Provide the [X, Y] coordinate of the cell's center where the given text is located.  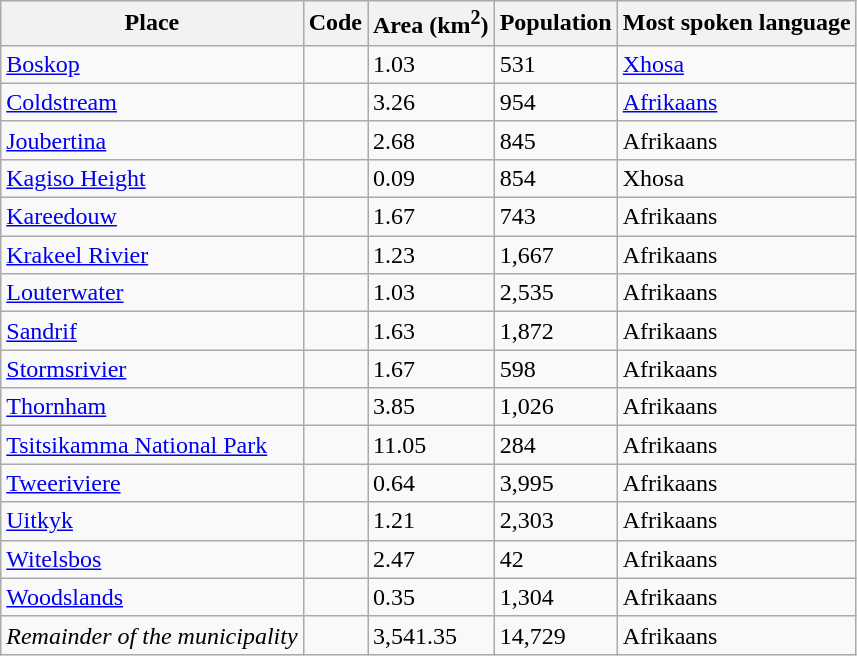
Kareedouw [152, 217]
3.85 [432, 407]
42 [556, 559]
Tsitsikamma National Park [152, 445]
Place [152, 24]
3,541.35 [432, 635]
Joubertina [152, 140]
845 [556, 140]
Woodslands [152, 597]
Area (km2) [432, 24]
2,535 [556, 293]
Coldstream [152, 102]
0.09 [432, 178]
3.26 [432, 102]
Most spoken language [736, 24]
598 [556, 369]
14,729 [556, 635]
284 [556, 445]
3,995 [556, 483]
1,304 [556, 597]
Sandrif [152, 331]
954 [556, 102]
Boskop [152, 64]
Krakeel Rivier [152, 255]
1.63 [432, 331]
Uitkyk [152, 521]
Kagiso Height [152, 178]
531 [556, 64]
Witelsbos [152, 559]
854 [556, 178]
1,667 [556, 255]
Thornham [152, 407]
0.35 [432, 597]
0.64 [432, 483]
1.21 [432, 521]
743 [556, 217]
2.47 [432, 559]
2.68 [432, 140]
Remainder of the municipality [152, 635]
1,026 [556, 407]
1.23 [432, 255]
Louterwater [152, 293]
2,303 [556, 521]
Tweeriviere [152, 483]
1,872 [556, 331]
11.05 [432, 445]
Stormsrivier [152, 369]
Code [335, 24]
Population [556, 24]
